For the text-containing cell, return its midpoint in (x, y) coordinate format. 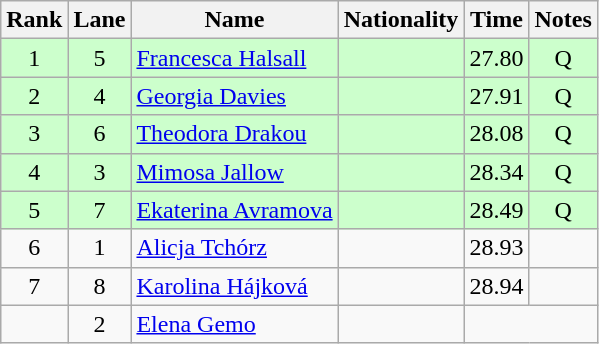
Mimosa Jallow (234, 172)
Karolina Hájková (234, 286)
Ekaterina Avramova (234, 210)
Georgia Davies (234, 96)
27.80 (496, 58)
Francesca Halsall (234, 58)
Theodora Drakou (234, 134)
8 (100, 286)
28.08 (496, 134)
28.94 (496, 286)
28.34 (496, 172)
Elena Gemo (234, 324)
Nationality (401, 20)
Rank (34, 20)
Name (234, 20)
Notes (563, 20)
Alicja Tchórz (234, 248)
28.93 (496, 248)
Time (496, 20)
27.91 (496, 96)
28.49 (496, 210)
Lane (100, 20)
